For the text-containing cell, return its midpoint in (x, y) coordinate format. 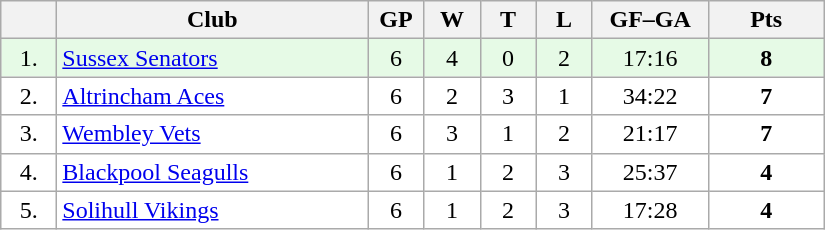
34:22 (650, 96)
8 (766, 58)
Solihull Vikings (212, 210)
1. (29, 58)
17:28 (650, 210)
21:17 (650, 134)
4. (29, 172)
3. (29, 134)
Altrincham Aces (212, 96)
5. (29, 210)
GF–GA (650, 20)
2. (29, 96)
Club (212, 20)
Wembley Vets (212, 134)
Blackpool Seagulls (212, 172)
L (564, 20)
Pts (766, 20)
0 (508, 58)
GP (396, 20)
Sussex Senators (212, 58)
T (508, 20)
W (452, 20)
17:16 (650, 58)
25:37 (650, 172)
